Return the [x, y] coordinate for the center point of the cell that contains the specified text.  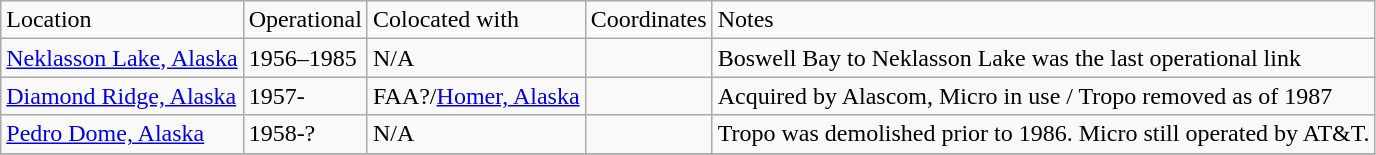
Neklasson Lake, Alaska [122, 58]
FAA?/Homer, Alaska [476, 96]
Location [122, 20]
Notes [1044, 20]
Coordinates [648, 20]
Tropo was demolished prior to 1986. Micro still operated by AT&T. [1044, 134]
Operational [305, 20]
Boswell Bay to Neklasson Lake was the last operational link [1044, 58]
Diamond Ridge, Alaska [122, 96]
1957- [305, 96]
1958-? [305, 134]
1956–1985 [305, 58]
Acquired by Alascom, Micro in use / Tropo removed as of 1987 [1044, 96]
Pedro Dome, Alaska [122, 134]
Colocated with [476, 20]
